Determine the [x, y] coordinate at the center of the cell enclosing the given text.  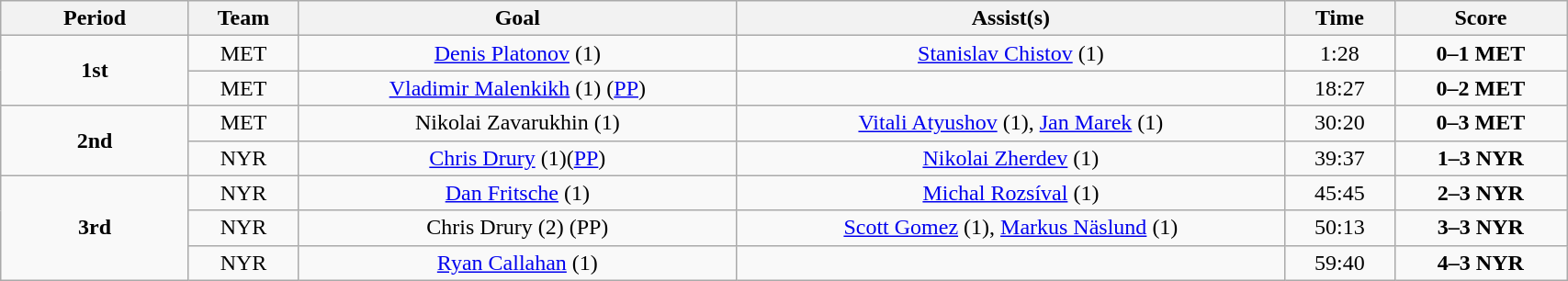
Goal [518, 18]
Dan Fritsche (1) [518, 193]
Nikolai Zavarukhin (1) [518, 123]
Nikolai Zherdev (1) [1010, 158]
45:45 [1339, 193]
Period [96, 18]
Time [1339, 18]
1:28 [1339, 53]
0–2 MET [1481, 88]
Denis Platonov (1) [518, 53]
Scott Gomez (1), Markus Näslund (1) [1010, 228]
30:20 [1339, 123]
Michal Rozsíval (1) [1010, 193]
2nd [96, 140]
0–1 MET [1481, 53]
Ryan Callahan (1) [518, 263]
Assist(s) [1010, 18]
Chris Drury (2) (PP) [518, 228]
0–3 MET [1481, 123]
59:40 [1339, 263]
39:37 [1339, 158]
Chris Drury (1)(PP) [518, 158]
Score [1481, 18]
1st [96, 71]
Vitali Atyushov (1), Jan Marek (1) [1010, 123]
3rd [96, 228]
1–3 NYR [1481, 158]
Team [243, 18]
2–3 NYR [1481, 193]
18:27 [1339, 88]
3–3 NYR [1481, 228]
4–3 NYR [1481, 263]
50:13 [1339, 228]
Vladimir Malenkikh (1) (PP) [518, 88]
Stanislav Chistov (1) [1010, 53]
